Identify which cell holds the provided text, then report its [x, y] central coordinate. 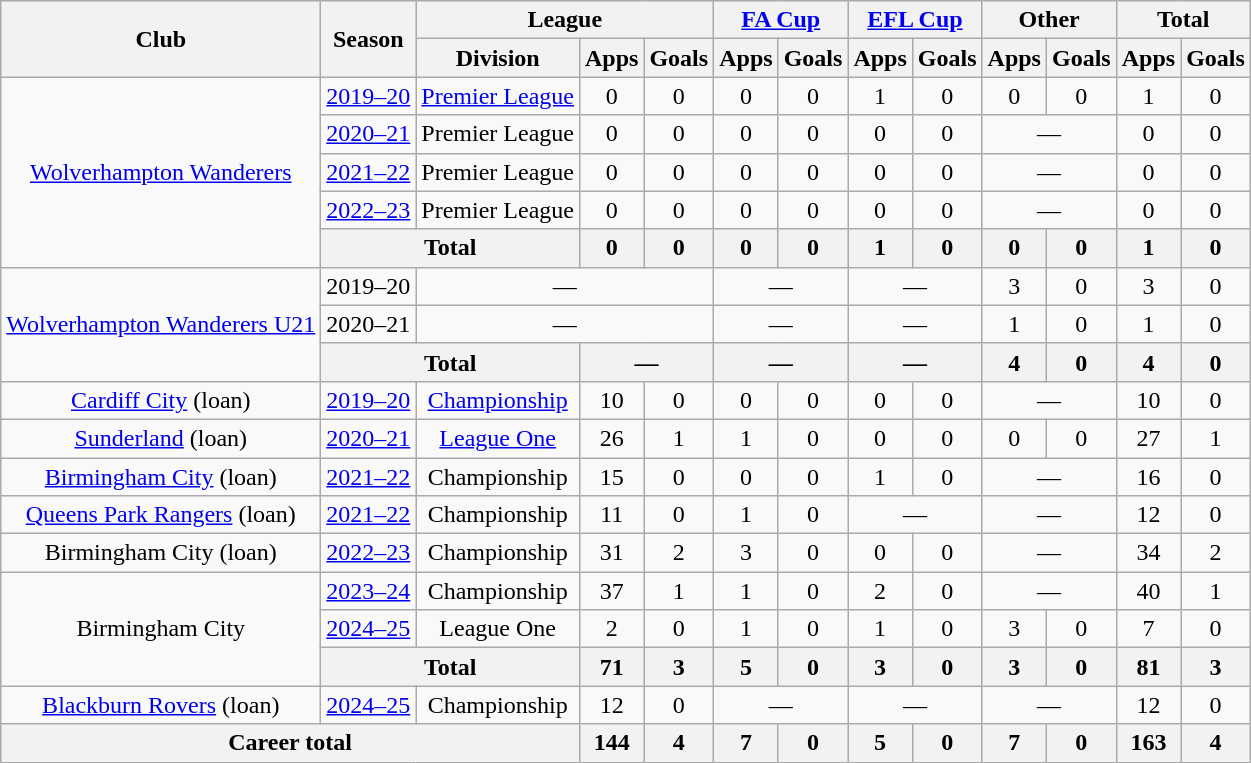
Season [368, 39]
EFL Cup [915, 20]
163 [1148, 743]
Wolverhampton Wanderers U21 [161, 324]
71 [611, 667]
Wolverhampton Wanderers [161, 172]
Career total [290, 743]
144 [611, 743]
34 [1148, 553]
2023–24 [368, 591]
40 [1148, 591]
37 [611, 591]
Birmingham City [161, 629]
FA Cup [781, 20]
Division [498, 58]
Sunderland (loan) [161, 438]
11 [611, 515]
16 [1148, 477]
Queens Park Rangers (loan) [161, 515]
Other [1049, 20]
27 [1148, 438]
Blackburn Rovers (loan) [161, 705]
26 [611, 438]
Cardiff City (loan) [161, 400]
League [565, 20]
Club [161, 39]
81 [1148, 667]
15 [611, 477]
31 [611, 553]
